Extract the [X, Y] coordinate from the center of the cell holding the provided text.  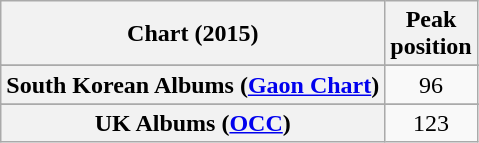
UK Albums (OCC) [193, 123]
South Korean Albums (Gaon Chart) [193, 85]
Peakposition [431, 34]
123 [431, 123]
Chart (2015) [193, 34]
96 [431, 85]
